Locate the cell with the specified text and output its [x, y] center coordinate. 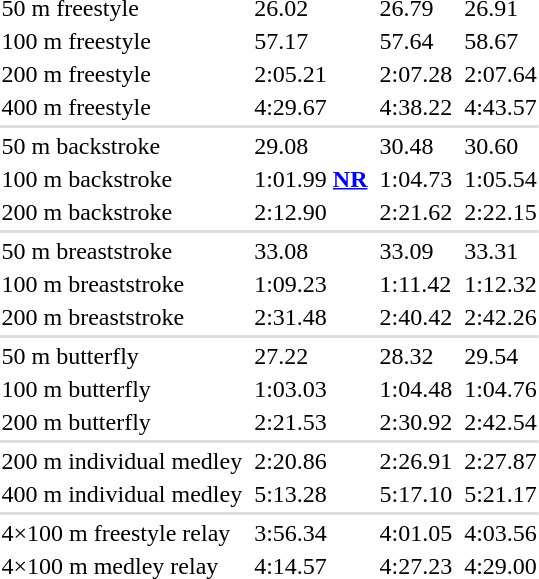
1:01.99 NR [311, 179]
1:09.23 [311, 284]
200 m backstroke [122, 212]
2:21.53 [311, 422]
50 m backstroke [122, 146]
5:13.28 [311, 494]
1:04.73 [416, 179]
29.54 [501, 356]
57.17 [311, 41]
2:22.15 [501, 212]
33.08 [311, 251]
4:29.67 [311, 107]
50 m butterfly [122, 356]
2:21.62 [416, 212]
4:43.57 [501, 107]
29.08 [311, 146]
2:07.64 [501, 74]
3:56.34 [311, 533]
200 m freestyle [122, 74]
1:12.32 [501, 284]
2:20.86 [311, 461]
4:01.05 [416, 533]
200 m individual medley [122, 461]
30.60 [501, 146]
27.22 [311, 356]
1:04.76 [501, 389]
2:30.92 [416, 422]
100 m butterfly [122, 389]
33.31 [501, 251]
200 m breaststroke [122, 317]
100 m breaststroke [122, 284]
5:17.10 [416, 494]
58.67 [501, 41]
4×100 m freestyle relay [122, 533]
2:40.42 [416, 317]
28.32 [416, 356]
30.48 [416, 146]
100 m freestyle [122, 41]
1:11.42 [416, 284]
4:03.56 [501, 533]
2:26.91 [416, 461]
2:27.87 [501, 461]
400 m individual medley [122, 494]
2:12.90 [311, 212]
50 m breaststroke [122, 251]
2:42.26 [501, 317]
100 m backstroke [122, 179]
57.64 [416, 41]
1:03.03 [311, 389]
400 m freestyle [122, 107]
200 m butterfly [122, 422]
4:38.22 [416, 107]
2:42.54 [501, 422]
1:05.54 [501, 179]
2:05.21 [311, 74]
5:21.17 [501, 494]
1:04.48 [416, 389]
33.09 [416, 251]
2:31.48 [311, 317]
2:07.28 [416, 74]
